For the text-containing cell, return its midpoint in [X, Y] coordinate format. 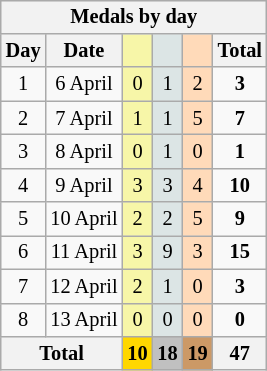
9 April [84, 185]
Date [84, 51]
Day [24, 51]
18 [168, 354]
15 [240, 253]
13 April [84, 320]
6 April [84, 84]
6 [24, 253]
47 [240, 354]
11 April [84, 253]
8 April [84, 152]
Medals by day [134, 17]
19 [198, 354]
7 April [84, 118]
12 April [84, 286]
8 [24, 320]
10 April [84, 219]
